Output the [x, y] coordinate of the center of the cell containing the given text.  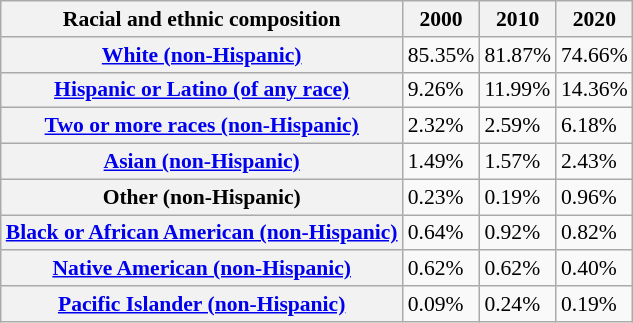
1.57% [518, 162]
Native American (non-Hispanic) [202, 269]
0.96% [594, 197]
2.32% [442, 126]
14.36% [594, 90]
81.87% [518, 55]
0.64% [442, 233]
Black or African American (non-Hispanic) [202, 233]
0.82% [594, 233]
2.43% [594, 162]
Pacific Islander (non-Hispanic) [202, 304]
2.59% [518, 126]
0.24% [518, 304]
Other (non-Hispanic) [202, 197]
11.99% [518, 90]
2010 [518, 19]
0.23% [442, 197]
1.49% [442, 162]
Racial and ethnic composition [202, 19]
Hispanic or Latino (of any race) [202, 90]
White (non-Hispanic) [202, 55]
85.35% [442, 55]
0.92% [518, 233]
Asian (non-Hispanic) [202, 162]
2020 [594, 19]
6.18% [594, 126]
9.26% [442, 90]
0.40% [594, 269]
74.66% [594, 55]
0.09% [442, 304]
2000 [442, 19]
Two or more races (non-Hispanic) [202, 126]
